Provide the (X, Y) coordinate of the cell's center where the given text is located.  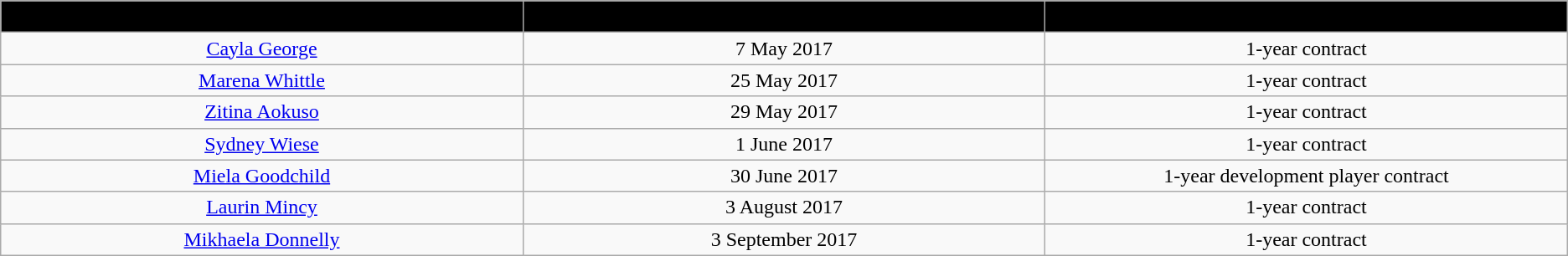
Sydney Wiese (261, 144)
29 May 2017 (784, 112)
30 June 2017 (784, 176)
Miela Goodchild (261, 176)
Cayla George (261, 49)
7 May 2017 (784, 49)
Laurin Mincy (261, 207)
25 May 2017 (784, 80)
1-year development player contract (1307, 176)
3 August 2017 (784, 207)
Player (261, 17)
Zitina Aokuso (261, 112)
3 September 2017 (784, 239)
Contract (1307, 17)
Marena Whittle (261, 80)
1 June 2017 (784, 144)
Signed (784, 17)
Mikhaela Donnelly (261, 239)
